For the text-containing cell, return its midpoint in (x, y) coordinate format. 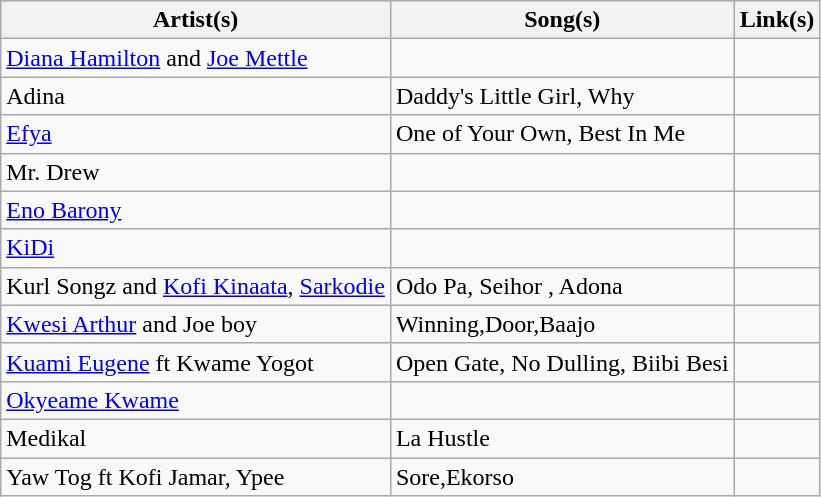
Link(s) (777, 20)
Open Gate, No Dulling, Biibi Besi (562, 362)
Adina (196, 96)
Yaw Tog ft Kofi Jamar, Ypee (196, 477)
Artist(s) (196, 20)
Medikal (196, 438)
Kwesi Arthur and Joe boy (196, 324)
La Hustle (562, 438)
KiDi (196, 248)
Efya (196, 134)
Daddy's Little Girl, Why (562, 96)
Eno Barony (196, 210)
Song(s) (562, 20)
Winning,Door,Baajo (562, 324)
Sore,Ekorso (562, 477)
Okyeame Kwame (196, 400)
One of Your Own, Best In Me (562, 134)
Mr. Drew (196, 172)
Kurl Songz and Kofi Kinaata, Sarkodie (196, 286)
Diana Hamilton and Joe Mettle (196, 58)
Kuami Eugene ft Kwame Yogot (196, 362)
Odo Pa, Seihor , Adona (562, 286)
